Output the (x, y) coordinate of the center of the cell containing the given text.  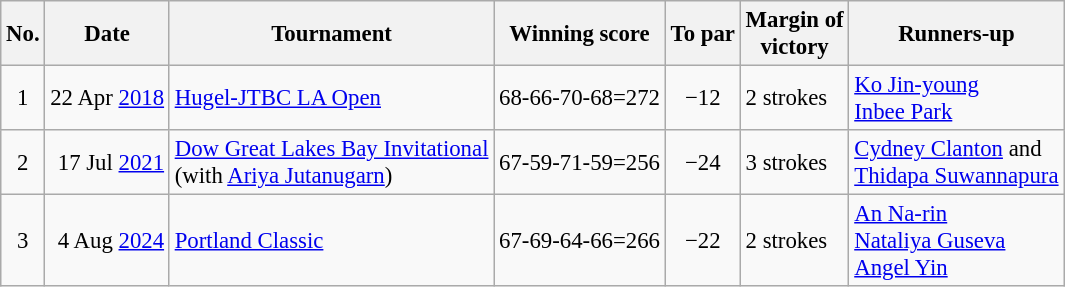
67-59-71-59=256 (580, 162)
67-69-64-66=266 (580, 241)
Runners-up (956, 34)
68-66-70-68=272 (580, 98)
Date (107, 34)
Ko Jin-young Inbee Park (956, 98)
17 Jul 2021 (107, 162)
3 (23, 241)
Dow Great Lakes Bay Invitational (with Ariya Jutanugarn) (331, 162)
An Na-rin Nataliya Guseva Angel Yin (956, 241)
4 Aug 2024 (107, 241)
2 (23, 162)
No. (23, 34)
Tournament (331, 34)
Winning score (580, 34)
Cydney Clanton and Thidapa Suwannapura (956, 162)
3 strokes (794, 162)
−22 (702, 241)
Hugel-JTBC LA Open (331, 98)
Margin ofvictory (794, 34)
1 (23, 98)
22 Apr 2018 (107, 98)
−24 (702, 162)
−12 (702, 98)
Portland Classic (331, 241)
To par (702, 34)
